Capture the cell that displays the provided text and extract its [X, Y] central coordinate. 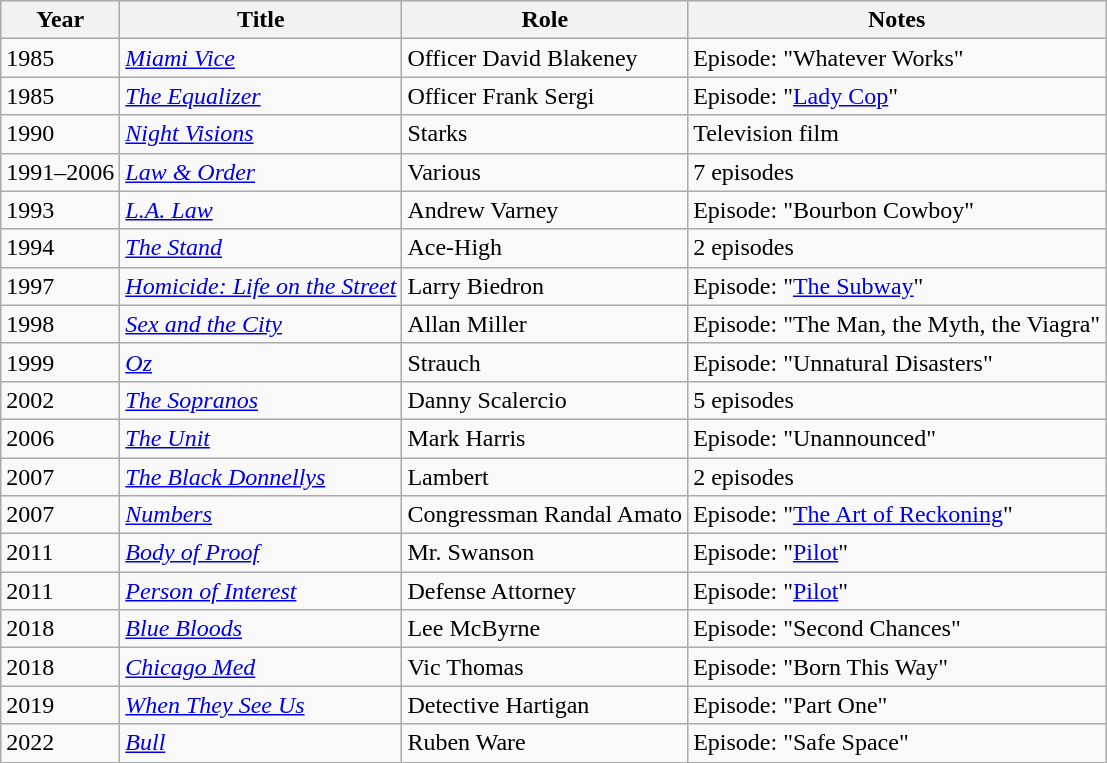
5 episodes [897, 400]
2019 [60, 705]
Congressman Randal Amato [545, 515]
Lambert [545, 477]
Defense Attorney [545, 591]
Allan Miller [545, 324]
Role [545, 20]
Episode: "Unnatural Disasters" [897, 362]
Starks [545, 134]
The Unit [261, 438]
2022 [60, 743]
Notes [897, 20]
7 episodes [897, 172]
Person of Interest [261, 591]
1999 [60, 362]
Mark Harris [545, 438]
The Sopranos [261, 400]
Chicago Med [261, 667]
L.A. Law [261, 210]
1997 [60, 286]
Strauch [545, 362]
When They See Us [261, 705]
Episode: "Safe Space" [897, 743]
Bull [261, 743]
Ruben Ware [545, 743]
The Black Donnellys [261, 477]
The Equalizer [261, 96]
2006 [60, 438]
Television film [897, 134]
Episode: "The Subway" [897, 286]
Episode: "Bourbon Cowboy" [897, 210]
Detective Hartigan [545, 705]
Ace-High [545, 248]
1993 [60, 210]
Officer David Blakeney [545, 58]
Body of Proof [261, 553]
Episode: "Second Chances" [897, 629]
Law & Order [261, 172]
Oz [261, 362]
Mr. Swanson [545, 553]
Danny Scalercio [545, 400]
1998 [60, 324]
Andrew Varney [545, 210]
Episode: "Part One" [897, 705]
Miami Vice [261, 58]
1990 [60, 134]
2002 [60, 400]
Blue Bloods [261, 629]
Homicide: Life on the Street [261, 286]
The Stand [261, 248]
Episode: "The Art of Reckoning" [897, 515]
Episode: "Unannounced" [897, 438]
Episode: "Born This Way" [897, 667]
1991–2006 [60, 172]
Year [60, 20]
Sex and the City [261, 324]
Episode: "Lady Cop" [897, 96]
Various [545, 172]
Episode: "Whatever Works" [897, 58]
Vic Thomas [545, 667]
Title [261, 20]
Night Visions [261, 134]
1994 [60, 248]
Episode: "The Man, the Myth, the Viagra" [897, 324]
Numbers [261, 515]
Officer Frank Sergi [545, 96]
Larry Biedron [545, 286]
Lee McByrne [545, 629]
